Locate the cell with the specified text and output its [x, y] center coordinate. 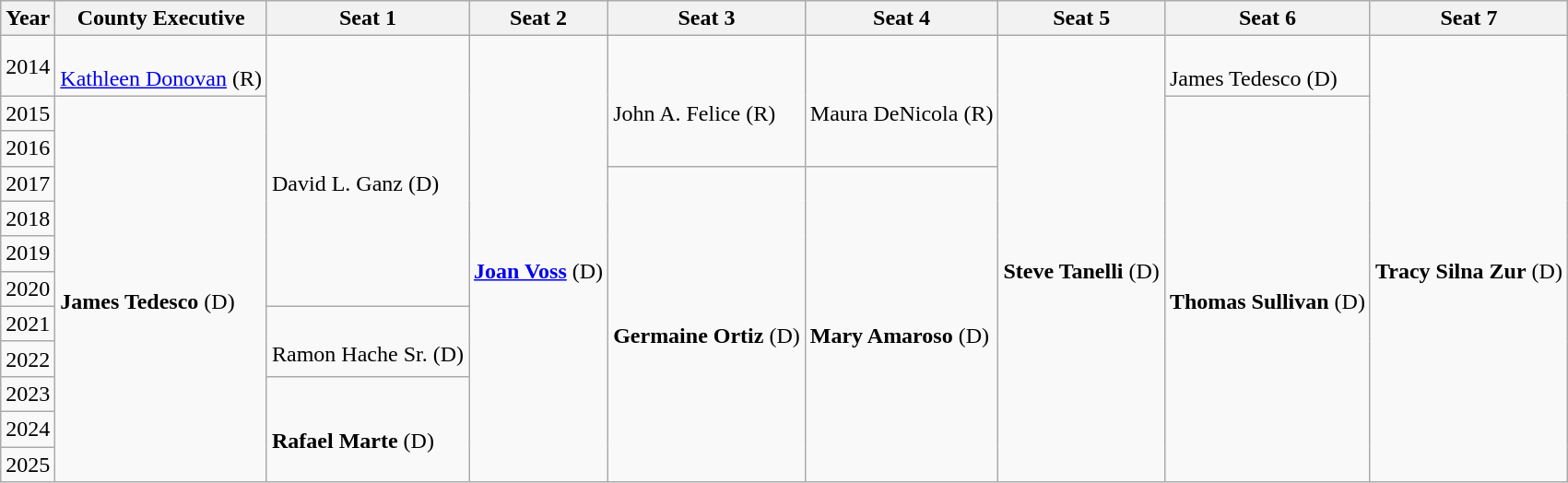
Year [28, 18]
Mary Amaroso (D) [902, 324]
2025 [28, 464]
2014 [28, 66]
David L. Ganz (D) [367, 171]
Germaine Ortiz (D) [707, 324]
Kathleen Donovan (R) [161, 66]
Tracy Silna Zur (D) [1468, 259]
Seat 7 [1468, 18]
Seat 6 [1267, 18]
Maura DeNicola (R) [902, 101]
2023 [28, 394]
Seat 3 [707, 18]
2016 [28, 148]
2022 [28, 359]
Seat 4 [902, 18]
2021 [28, 324]
Joan Voss (D) [538, 259]
2019 [28, 253]
2015 [28, 113]
2024 [28, 429]
Seat 5 [1081, 18]
Seat 1 [367, 18]
2017 [28, 183]
Seat 2 [538, 18]
Thomas Sullivan (D) [1267, 289]
County Executive [161, 18]
John A. Felice (R) [707, 101]
Rafael Marte (D) [367, 429]
Ramon Hache Sr. (D) [367, 341]
2020 [28, 289]
2018 [28, 218]
Steve Tanelli (D) [1081, 259]
